Pinpoint the cell where the given text exists, returning its [x, y] midpoint coordinate. 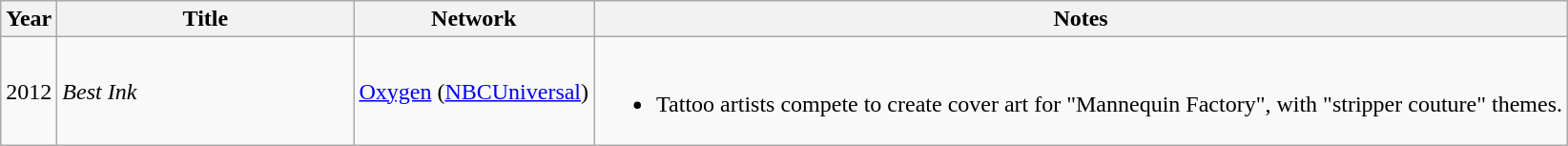
Oxygen (NBCUniversal) [474, 92]
Notes [1082, 19]
Title [206, 19]
Network [474, 19]
Year [29, 19]
Best Ink [206, 92]
2012 [29, 92]
Tattoo artists compete to create cover art for "Mannequin Factory", with "stripper couture" themes. [1082, 92]
